Identify which cell holds the provided text, then report its [X, Y] central coordinate. 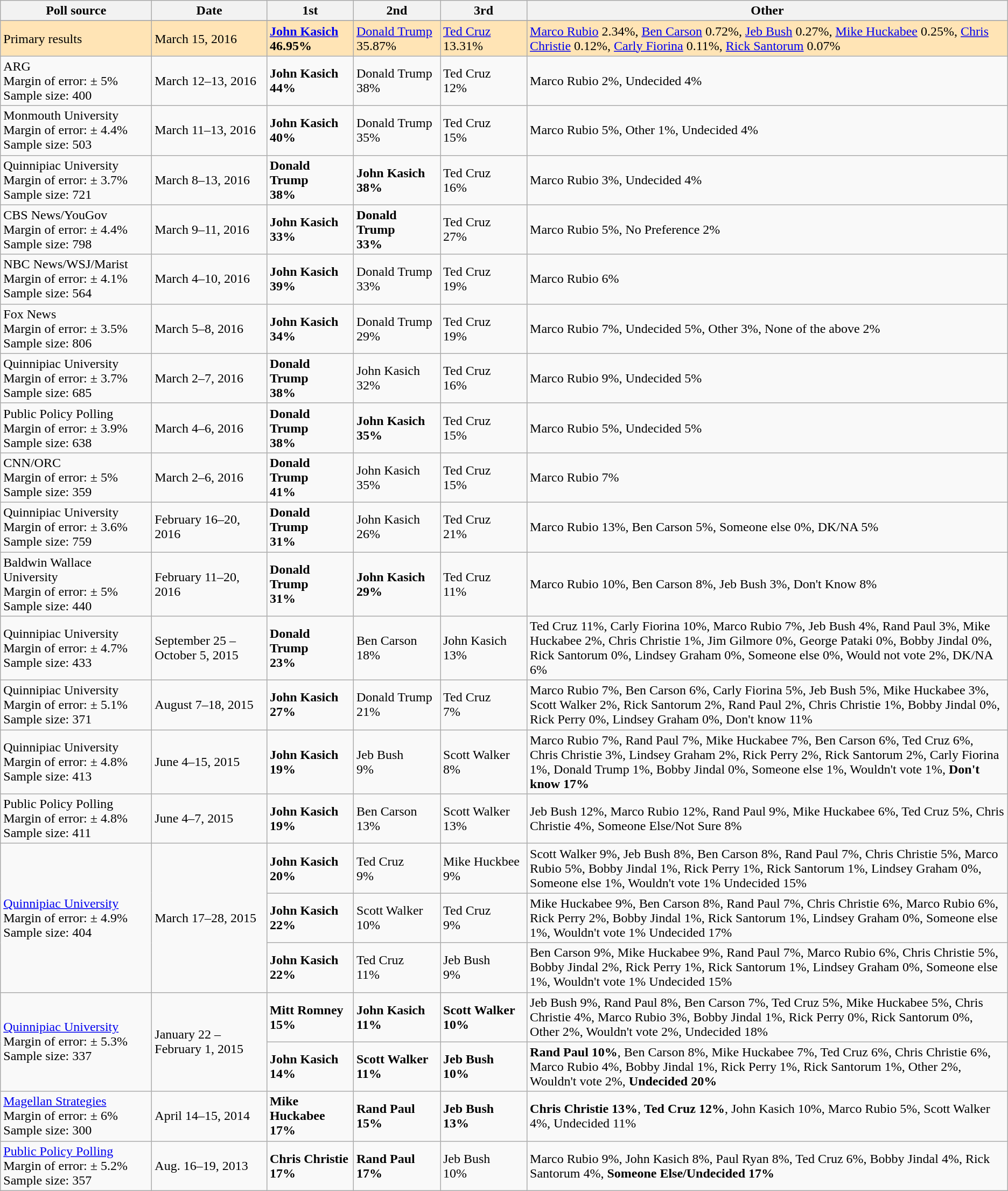
Marco Rubio 7%, Undecided 5%, Other 3%, None of the above 2% [768, 329]
ARGMargin of error: ± 5% Sample size: 400 [76, 81]
Mitt Romney15% [310, 1017]
Marco Rubio 10%, Ben Carson 8%, Jeb Bush 3%, Don't Know 8% [768, 584]
Marco Rubio 5%, No Preference 2% [768, 229]
Public Policy PollingMargin of error: ± 4.8% Sample size: 411 [76, 819]
Fox NewsMargin of error: ± 3.5% Sample size: 806 [76, 329]
John Kasich44% [310, 81]
John Kasich32% [396, 378]
Marco Rubio 2.34%, Ben Carson 0.72%, Jeb Bush 0.27%, Mike Huckabee 0.25%, Chris Christie 0.12%, Carly Fiorina 0.11%, Rick Santorum 0.07% [768, 39]
Donald Trump21% [396, 705]
John Kasich27% [310, 705]
2nd [396, 11]
CBS News/YouGovMargin of error: ± 4.4% Sample size: 798 [76, 229]
Marco Rubio 9%, Undecided 5% [768, 378]
Ted Cruz21% [484, 527]
John Kasich20% [310, 868]
Ted Cruz27% [484, 229]
John Kasich26% [396, 527]
Quinnipiac UniversityMargin of error: ± 5.1% Sample size: 371 [76, 705]
June 4–7, 2015 [209, 819]
Marco Rubio 9%, John Kasich 8%, Paul Ryan 8%, Ted Cruz 6%, Bobby Jindal 4%, Rick Santorum 4%, Someone Else/Undecided 17% [768, 1166]
Marco Rubio 6% [768, 279]
John Kasich13% [484, 649]
Donald Trump23% [310, 649]
Marco Rubio 5%, Other 1%, Undecided 4% [768, 130]
Date [209, 11]
Quinnipiac UniversityMargin of error: ± 3.6% Sample size: 759 [76, 527]
March 9–11, 2016 [209, 229]
Chris Christie17% [310, 1166]
Jeb Bush13% [484, 1116]
Monmouth UniversityMargin of error: ± 4.4% Sample size: 503 [76, 130]
John Kasich38% [396, 180]
Ted Cruz7% [484, 705]
John Kasich34% [310, 329]
March 8–13, 2016 [209, 180]
March 4–6, 2016 [209, 428]
March 17–28, 2015 [209, 918]
Rand Paul15% [396, 1116]
Quinnipiac UniversityMargin of error: ± 4.8% Sample size: 413 [76, 762]
John Kasich46.95% [310, 39]
Mike Huckbee9% [484, 868]
Marco Rubio 7% [768, 477]
Donald Trump29% [396, 329]
Marco Rubio 2%, Undecided 4% [768, 81]
April 14–15, 2014 [209, 1116]
3rd [484, 11]
February 16–20, 2016 [209, 527]
Ted Cruz12% [484, 81]
John Kasich29% [396, 584]
March 12–13, 2016 [209, 81]
Scott Walker11% [396, 1067]
Quinnipiac UniversityMargin of error: ± 3.7% Sample size: 721 [76, 180]
Ben Carson18% [396, 649]
John Kasich11% [396, 1017]
John Kasich39% [310, 279]
March 11–13, 2016 [209, 130]
Chris Christie 13%, Ted Cruz 12%, John Kasich 10%, Marco Rubio 5%, Scott Walker 4%, Undecided 11% [768, 1116]
Scott Walker13% [484, 819]
Marco Rubio 3%, Undecided 4% [768, 180]
Aug. 16–19, 2013 [209, 1166]
Donald Trump35.87% [396, 39]
John Kasich40% [310, 130]
Other [768, 11]
March 5–8, 2016 [209, 329]
February 11–20, 2016 [209, 584]
Ben Carson13% [396, 819]
Public Policy PollingMargin of error: ± 3.9% Sample size: 638 [76, 428]
Mike Huckabee17% [310, 1116]
Donald Trump35% [396, 130]
Public Policy PollingMargin of error: ± 5.2% Sample size: 357 [76, 1166]
Jeb Bush 12%, Marco Rubio 12%, Rand Paul 9%, Mike Huckabee 6%, Ted Cruz 5%, Chris Christie 4%, Someone Else/Not Sure 8% [768, 819]
Scott Walker8% [484, 762]
Donald Trump41% [310, 477]
1st [310, 11]
Quinnipiac UniversityMargin of error: ± 3.7% Sample size: 685 [76, 378]
CNN/ORCMargin of error: ± 5% Sample size: 359 [76, 477]
Marco Rubio 5%, Undecided 5% [768, 428]
Primary results [76, 39]
Quinnipiac UniversityMargin of error: ± 5.3% Sample size: 337 [76, 1042]
Quinnipiac UniversityMargin of error: ± 4.9% Sample size: 404 [76, 918]
Marco Rubio 13%, Ben Carson 5%, Someone else 0%, DK/NA 5% [768, 527]
Rand Paul17% [396, 1166]
NBC News/WSJ/MaristMargin of error: ± 4.1% Sample size: 564 [76, 279]
Poll source [76, 11]
Quinnipiac UniversityMargin of error: ± 4.7% Sample size: 433 [76, 649]
March 2–7, 2016 [209, 378]
January 22 – February 1, 2015 [209, 1042]
June 4–15, 2015 [209, 762]
August 7–18, 2015 [209, 705]
Magellan StrategiesMargin of error: ± 6% Sample size: 300 [76, 1116]
Baldwin Wallace UniversityMargin of error: ± 5% Sample size: 440 [76, 584]
March 4–10, 2016 [209, 279]
March 15, 2016 [209, 39]
September 25 – October 5, 2015 [209, 649]
March 2–6, 2016 [209, 477]
John Kasich14% [310, 1067]
Ted Cruz13.31% [484, 39]
John Kasich33% [310, 229]
